Search for the cell housing the specified text and yield its (X, Y) center coordinate. 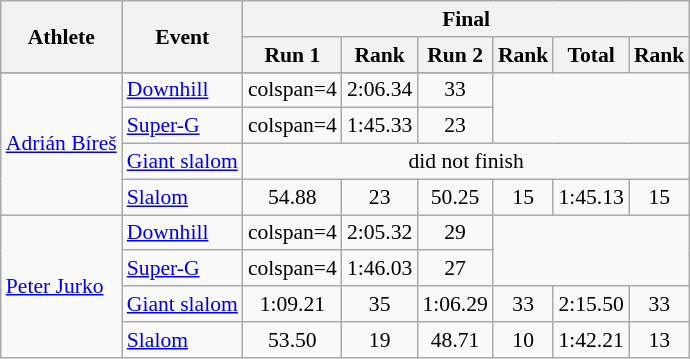
Run 1 (292, 55)
27 (454, 269)
13 (660, 340)
19 (380, 340)
1:45.33 (380, 126)
Run 2 (454, 55)
Total (590, 55)
2:06.34 (380, 90)
54.88 (292, 197)
1:45.13 (590, 197)
48.71 (454, 340)
Adrián Bíreš (62, 143)
1:06.29 (454, 304)
29 (454, 233)
Event (182, 36)
1:42.21 (590, 340)
did not finish (466, 162)
Athlete (62, 36)
2:05.32 (380, 233)
1:09.21 (292, 304)
35 (380, 304)
Peter Jurko (62, 286)
50.25 (454, 197)
10 (524, 340)
53.50 (292, 340)
Final (466, 19)
1:46.03 (380, 269)
2:15.50 (590, 304)
